Determine the (x, y) coordinate at the center of the cell enclosing the given text.  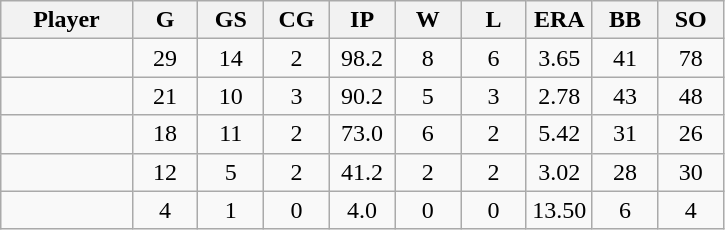
GS (231, 20)
31 (625, 134)
41 (625, 58)
SO (691, 20)
4.0 (362, 210)
48 (691, 96)
13.50 (559, 210)
1 (231, 210)
30 (691, 172)
90.2 (362, 96)
L (494, 20)
W (428, 20)
12 (165, 172)
21 (165, 96)
ERA (559, 20)
Player (66, 20)
98.2 (362, 58)
28 (625, 172)
G (165, 20)
26 (691, 134)
10 (231, 96)
11 (231, 134)
73.0 (362, 134)
3.02 (559, 172)
29 (165, 58)
5.42 (559, 134)
14 (231, 58)
18 (165, 134)
2.78 (559, 96)
3.65 (559, 58)
78 (691, 58)
IP (362, 20)
41.2 (362, 172)
BB (625, 20)
43 (625, 96)
CG (297, 20)
8 (428, 58)
